Search for the cell housing the specified text and yield its (x, y) center coordinate. 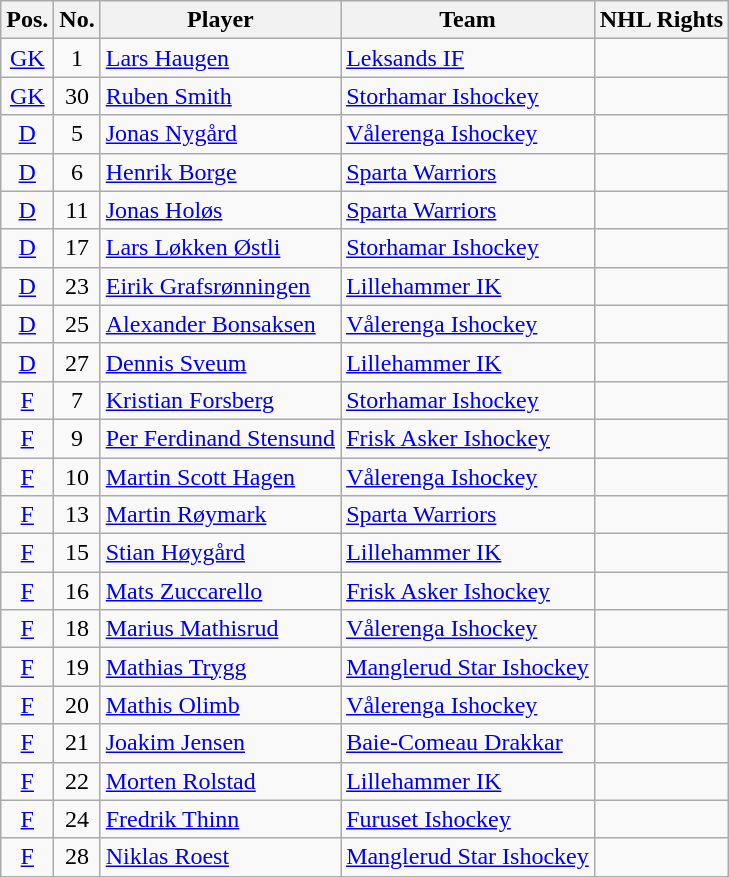
Alexander Bonsaksen (220, 324)
No. (77, 20)
28 (77, 857)
Per Ferdinand Stensund (220, 438)
Baie-Comeau Drakkar (468, 743)
Pos. (28, 20)
6 (77, 172)
30 (77, 96)
Eirik Grafsrønningen (220, 286)
11 (77, 210)
25 (77, 324)
Martin Røymark (220, 515)
Martin Scott Hagen (220, 477)
5 (77, 134)
Dennis Sveum (220, 362)
Joakim Jensen (220, 743)
18 (77, 629)
Kristian Forsberg (220, 400)
Furuset Ishockey (468, 819)
Player (220, 20)
Marius Mathisrud (220, 629)
Henrik Borge (220, 172)
27 (77, 362)
Jonas Nygård (220, 134)
Team (468, 20)
Mathias Trygg (220, 667)
19 (77, 667)
Fredrik Thinn (220, 819)
15 (77, 553)
Stian Høygård (220, 553)
17 (77, 248)
Niklas Roest (220, 857)
13 (77, 515)
16 (77, 591)
7 (77, 400)
Morten Rolstad (220, 781)
Lars Haugen (220, 58)
Lars Løkken Østli (220, 248)
1 (77, 58)
Mats Zuccarello (220, 591)
23 (77, 286)
24 (77, 819)
NHL Rights (661, 20)
20 (77, 705)
10 (77, 477)
Mathis Olimb (220, 705)
Leksands IF (468, 58)
21 (77, 743)
22 (77, 781)
Ruben Smith (220, 96)
Jonas Holøs (220, 210)
9 (77, 438)
